Detect which cell encompasses the target text, then output its [x, y] center coordinate. 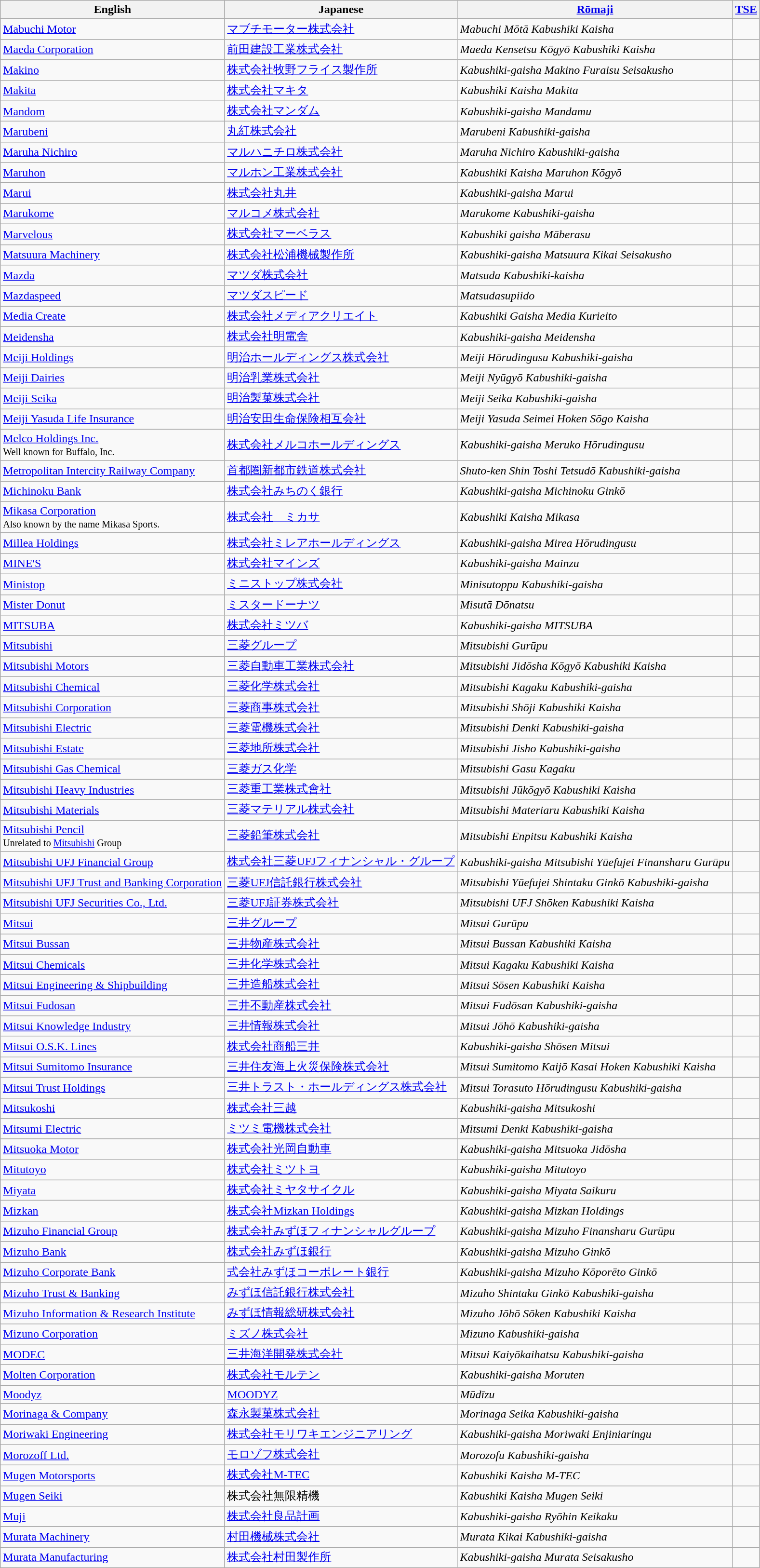
株式会社メディアクリエイト [341, 316]
明治乳業株式会社 [341, 378]
三井化学株式会社 [341, 964]
Mizuho Jōhō Sōken Kabushiki Kaisha [595, 1313]
マルコメ株式会社 [341, 214]
Kabushiki-gaisha Mitsubishi Yūefujei Finansharu Gurūpu [595, 862]
Kabushiki-gaisha Meruko Hōrudingusu [595, 445]
株式会社メルコホールディングス [341, 445]
Kabushiki gaisha Māberasu [595, 234]
Mitsubishi Denki Kabushiki-gaisha [595, 728]
株式会社みずほ銀行 [341, 1252]
Moodyz [113, 1394]
Mitsubishi Jūkōgyō Kabushiki Kaisha [595, 790]
Moriwaki Engineering [113, 1435]
Kabushiki-gaisha Mitsuoka Jidōsha [595, 1149]
三菱商事株式会社 [341, 708]
株式会社ミツバ [341, 626]
Mitsui Sumitomo Insurance [113, 1068]
三井住友海上火災保険株式会社 [341, 1068]
Mazda [113, 276]
TSE [746, 10]
Kabushiki Kaisha Maruhon Kōgyō [595, 173]
マブチモーター株式会社 [341, 29]
Mitsubishi Gurūpu [595, 646]
マツダスピード [341, 296]
MODEC [113, 1355]
Kabushiki-gaisha Murata Seisakusho [595, 1557]
ミツミ電機株式会社 [341, 1129]
Matsuura Machinery [113, 255]
Mitsubishi Estate [113, 748]
Marubeni Kabushiki-gaisha [595, 132]
株式会社マインズ [341, 564]
Mizuho Corporate Bank [113, 1273]
三菱マテリアル株式会社 [341, 810]
Media Create [113, 316]
Mitsui Engineering & Shipbuilding [113, 986]
みずほ信託銀行株式会社 [341, 1293]
Morinaga & Company [113, 1414]
Mitsubishi Kagaku Kabushiki-gaisha [595, 687]
Mister Donut [113, 605]
三菱電機株式会社 [341, 728]
株式会社良品計画 [341, 1517]
Kabushiki-gaisha Shōsen Mitsui [595, 1046]
Meiji Nyūgyō Kabushiki-gaisha [595, 378]
Mitsubishi Jisho Kabushiki-gaisha [595, 748]
株式会社マーベラス [341, 234]
村田機械株式会社 [341, 1537]
Meiji Yasuda Life Insurance [113, 419]
Meiji Holdings [113, 358]
Mizuno Corporation [113, 1334]
Mitsui O.S.K. Lines [113, 1046]
Mabuchi Mōtā Kabushiki Kaisha [595, 29]
Mabuchi Motor [113, 29]
株式会社松浦機械製作所 [341, 255]
Kabushiki-gaisha Mizuho Ginkō [595, 1252]
Mitsubishi UFJ Trust and Banking Corporation [113, 882]
Mitsui Bussan Kabushiki Kaisha [595, 944]
株式会社ミヤタサイクル [341, 1190]
Kabushiki-gaisha Mainzu [595, 564]
Kabushiki Gaisha Media Kurieito [595, 316]
モロゾフ株式会社 [341, 1455]
三菱鉛筆株式会社 [341, 836]
ミスタードーナツ [341, 605]
株式会社牧野フライス製作所 [341, 70]
Murata Kikai Kabushiki-gaisha [595, 1537]
Maruha Nichiro Kabushiki-gaisha [595, 152]
Mizuho Financial Group [113, 1231]
株式会社モリワキエンジニアリング [341, 1435]
Marukome Kabushiki-gaisha [595, 214]
Maeda Kensetsu Kōgyō Kabushiki Kaisha [595, 49]
Mitsubishi Chemical [113, 687]
明治製菓株式会社 [341, 398]
Kabushiki Kaisha Makita [595, 91]
Kabushiki-gaisha Meidensha [595, 337]
株式会社マンダム [341, 111]
Kabushiki-gaisha Mizuho Kōporēto Ginkō [595, 1273]
Murata Manufacturing [113, 1557]
Mizuno Kabushiki-gaisha [595, 1334]
Mandom [113, 111]
Kabushiki-gaisha Miyata Saikuru [595, 1190]
Kabushiki-gaisha Makino Furaisu Seisakusho [595, 70]
Misutā Dōnatsu [595, 605]
Mitsubishi Gas Chemical [113, 770]
Meiji Yasuda Seimei Hoken Sōgo Kaisha [595, 419]
Mitsuoka Motor [113, 1149]
Millea Holdings [113, 543]
Maruha Nichiro [113, 152]
ミニストップ株式会社 [341, 584]
Mitsui [113, 924]
Melco Holdings Inc.Well known for Buffalo, Inc. [113, 445]
株式会社ミレアホールディングス [341, 543]
三井情報株式会社 [341, 1026]
Minisutoppu Kabushiki-gaisha [595, 584]
株式会社無限精機 [341, 1496]
三菱ガス化学 [341, 770]
三菱地所株式会社 [341, 748]
三菱UFJ信託銀行株式会社 [341, 882]
MOODYZ [341, 1394]
Kabushiki Kaisha Mugen Seiki [595, 1496]
三菱自動車工業株式会社 [341, 666]
Mitsukoshi [113, 1108]
Marukome [113, 214]
Mizuho Trust & Banking [113, 1293]
Meiji Dairies [113, 378]
Kabushiki-gaisha Moruten [595, 1375]
Mitsubishi Jidōsha Kōgyō Kabushiki Kaisha [595, 666]
Mitsui Knowledge Industry [113, 1026]
Meiji Seika Kabushiki-gaisha [595, 398]
Makino [113, 70]
Matsuda Kabushiki-kaisha [595, 276]
Maruhon [113, 173]
Kabushiki Kaisha Mikasa [595, 517]
Mūdīzu [595, 1394]
Mitsubishi Corporation [113, 708]
Kabushiki-gaisha MITSUBA [595, 626]
明治ホールディングス株式会社 [341, 358]
Mitutoyo [113, 1170]
Mitsui Sōsen Kabushiki Kaisha [595, 986]
マルハニチロ株式会社 [341, 152]
Mizuho Shintaku Ginkō Kabushiki-gaisha [595, 1293]
Molten Corporation [113, 1375]
Mitsubishi Materials [113, 810]
Makita [113, 91]
MINE'S [113, 564]
マルホン工業株式会社 [341, 173]
Morozofu Kabushiki-gaisha [595, 1455]
Mitsubishi Yūefujei Shintaku Ginkō Kabushiki-gaisha [595, 882]
Mizkan [113, 1211]
Kabushiki Kaisha M-TEC [595, 1475]
三井不動産株式会社 [341, 1006]
Marubeni [113, 132]
Marvelous [113, 234]
Mitsubishi Motors [113, 666]
丸紅株式会社 [341, 132]
Murata Machinery [113, 1537]
Mitsui Bussan [113, 944]
Michinoku Bank [113, 492]
株式会社光岡自動車 [341, 1149]
Mitsubishi Enpitsu Kabushiki Kaisha [595, 836]
Mitsubishi UFJ Shōken Kabushiki Kaisha [595, 903]
Mitsui Jōhō Kabushiki-gaisha [595, 1026]
式会社みずほコーポレート銀行 [341, 1273]
Mitsui Fudōsan Kabushiki-gaisha [595, 1006]
Mitsubishi PencilUnrelated to Mitsubishi Group [113, 836]
Mitsubishi UFJ Financial Group [113, 862]
株式会社商船三井 [341, 1046]
Mitsubishi Electric [113, 728]
Mitsumi Electric [113, 1129]
Mitsubishi Shōji Kabushiki Kaisha [595, 708]
Mazdaspeed [113, 296]
Meiji Seika [113, 398]
Metropolitan Intercity Railway Company [113, 471]
Kabushiki-gaisha Michinoku Ginkō [595, 492]
Mitsubishi Gasu Kagaku [595, 770]
Kabushiki-gaisha Matsuura Kikai Seisakusho [595, 255]
Marui [113, 193]
Mitsubishi [113, 646]
Kabushiki-gaisha Mitutoyo [595, 1170]
株式会社明電舎 [341, 337]
Kabushiki-gaisha Mitsukoshi [595, 1108]
Ministop [113, 584]
三菱化学株式会社 [341, 687]
みずほ情報総研株式会社 [341, 1313]
株式会社村田製作所 [341, 1557]
三井物産株式会社 [341, 944]
株式会社みずほフィナンシャルグループ [341, 1231]
株式会社Mizkan Holdings [341, 1211]
Mitsui Kagaku Kabushiki Kaisha [595, 964]
前田建設工業株式会社 [341, 49]
Mitsui Torasuto Hōrudingusu Kabushiki-gaisha [595, 1088]
Miyata [113, 1190]
株式会社M-TEC [341, 1475]
三井グループ [341, 924]
株式会社三菱UFJフィナンシャル・グループ [341, 862]
Mitsui Gurūpu [595, 924]
Mitsui Trust Holdings [113, 1088]
Mitsui Kaiyōkaihatsu Kabushiki-gaisha [595, 1355]
森永製菓株式会社 [341, 1414]
株式会社ミツトヨ [341, 1170]
首都圏新都市鉄道株式会社 [341, 471]
Kabushiki-gaisha Marui [595, 193]
Maeda Corporation [113, 49]
株式会社マキタ [341, 91]
三菱重工業株式會社 [341, 790]
株式会社丸井 [341, 193]
三井海洋開発株式会社 [341, 1355]
Mitsubishi UFJ Securities Co., Ltd. [113, 903]
Mugen Motorsports [113, 1475]
Shuto-ken Shin Toshi Tetsudō Kabushiki-gaisha [595, 471]
三菱UFJ証券株式会社 [341, 903]
三菱グループ [341, 646]
Kabushiki-gaisha Mirea Hōrudingusu [595, 543]
Mitsui Fudosan [113, 1006]
Kabushiki-gaisha Mizuho Finansharu Gurūpu [595, 1231]
Morinaga Seika Kabushiki-gaisha [595, 1414]
Muji [113, 1517]
株式会社モルテン [341, 1375]
マツダ株式会社 [341, 276]
Kabushiki-gaisha Ryōhin Keikaku [595, 1517]
Mitsumi Denki Kabushiki-gaisha [595, 1129]
Kabushiki-gaisha Mandamu [595, 111]
明治安田生命保険相互会社 [341, 419]
Matsudasupiido [595, 296]
Kabushiki-gaisha Moriwaki Enjiniaringu [595, 1435]
Mitsui Sumitomo Kaijō Kasai Hoken Kabushiki Kaisha [595, 1068]
株式会社三越 [341, 1108]
Mizuho Information & Research Institute [113, 1313]
Rōmaji [595, 10]
Kabushiki-gaisha Mizkan Holdings [595, 1211]
Japanese [341, 10]
Morozoff Ltd. [113, 1455]
Mizuho Bank [113, 1252]
MITSUBA [113, 626]
ミズノ株式会社 [341, 1334]
Mugen Seiki [113, 1496]
三井トラスト・ホールディングス株式会社 [341, 1088]
Meiji Hōrudingusu Kabushiki-gaisha [595, 358]
株式会社みちのく銀行 [341, 492]
株式会社 ミカサ [341, 517]
Mitsubishi Heavy Industries [113, 790]
三井造船株式会社 [341, 986]
Meidensha [113, 337]
Mikasa CorporationAlso known by the name Mikasa Sports. [113, 517]
English [113, 10]
Mitsui Chemicals [113, 964]
Mitsubishi Materiaru Kabushiki Kaisha [595, 810]
